Return the [x, y] coordinate for the center point of the cell that contains the specified text.  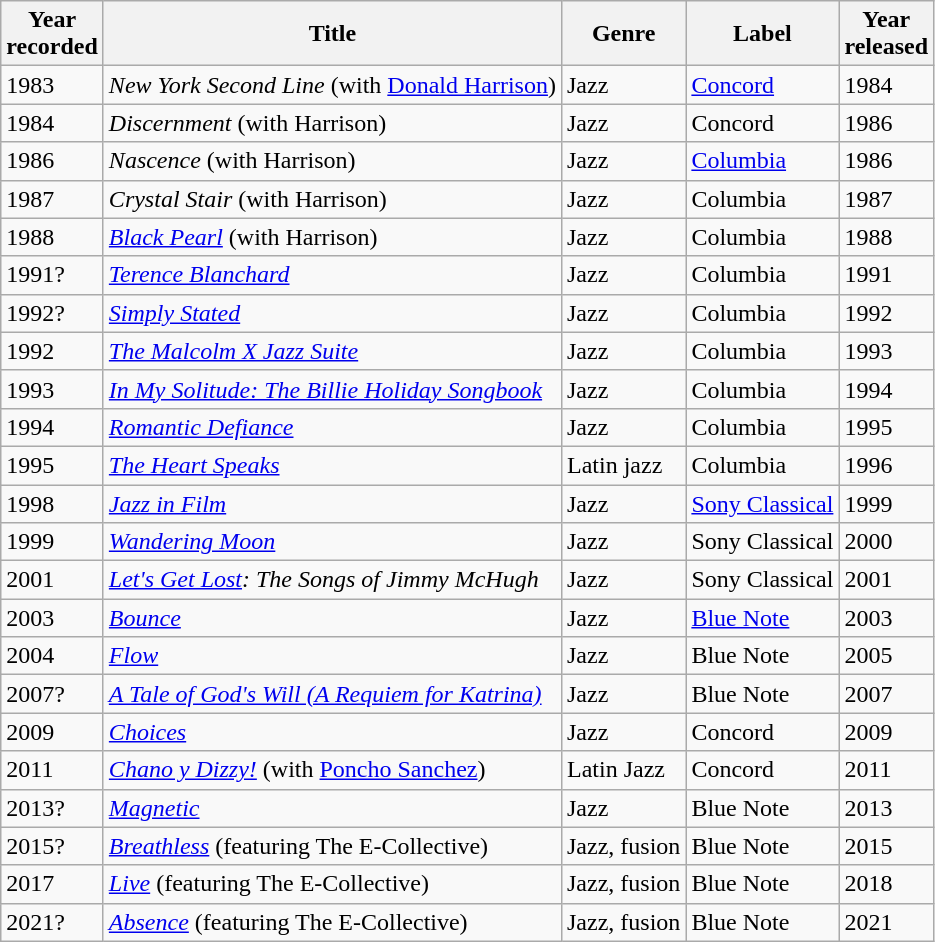
1998 [52, 503]
2015 [886, 846]
Genre [623, 34]
Black Pearl (with Harrison) [332, 237]
Let's Get Lost: The Songs of Jimmy McHugh [332, 580]
Absence (featuring The E-Collective) [332, 922]
The Heart Speaks [332, 465]
Breathless (featuring The E-Collective) [332, 846]
1992? [52, 313]
2000 [886, 542]
Choices [332, 732]
1983 [52, 85]
Year recorded [52, 34]
Wandering Moon [332, 542]
2021 [886, 922]
2013? [52, 808]
Bounce [332, 618]
Jazz in Film [332, 503]
Year released [886, 34]
Terence Blanchard [332, 275]
Live (featuring The E-Collective) [332, 884]
Nascence (with Harrison) [332, 161]
2004 [52, 656]
Simply Stated [332, 313]
2007? [52, 694]
2007 [886, 694]
1996 [886, 465]
2021? [52, 922]
2017 [52, 884]
Flow [332, 656]
Latin jazz [623, 465]
2013 [886, 808]
Label [762, 34]
2015? [52, 846]
Romantic Defiance [332, 427]
2018 [886, 884]
Magnetic [332, 808]
Latin Jazz [623, 770]
1991 [886, 275]
In My Solitude: The Billie Holiday Songbook [332, 389]
Title [332, 34]
1991? [52, 275]
Chano y Dizzy! (with Poncho Sanchez) [332, 770]
A Tale of God's Will (A Requiem for Katrina) [332, 694]
Crystal Stair (with Harrison) [332, 199]
Discernment (with Harrison) [332, 123]
2005 [886, 656]
The Malcolm X Jazz Suite [332, 351]
New York Second Line (with Donald Harrison) [332, 85]
